For the text-containing cell, return its midpoint in (X, Y) coordinate format. 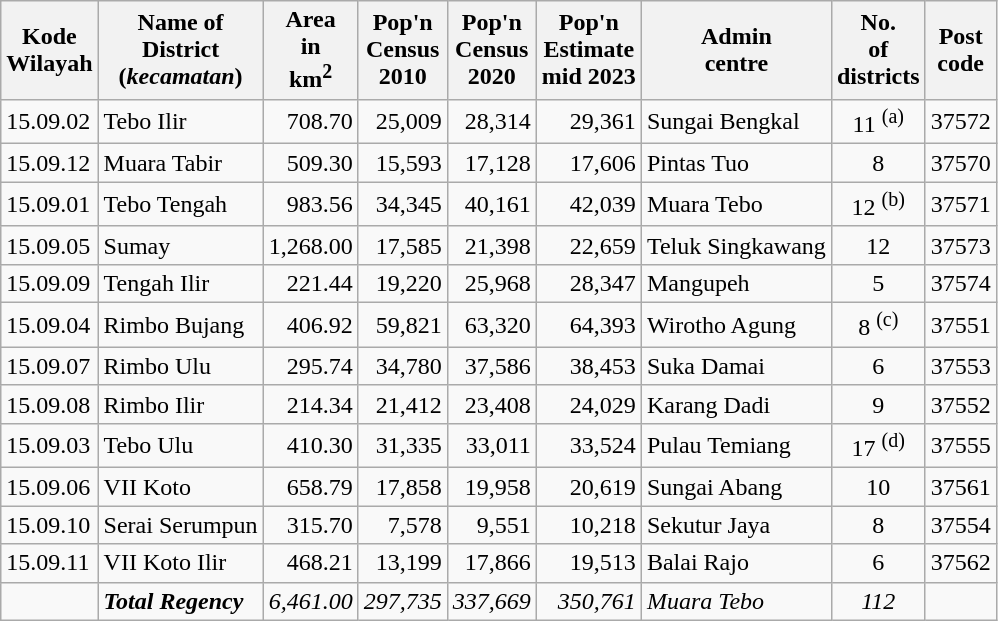
406.92 (310, 326)
37552 (960, 404)
17,866 (492, 563)
No. of districts (878, 50)
29,361 (588, 122)
19,220 (402, 284)
9,551 (492, 525)
Name ofDistrict(kecamatan) (180, 50)
37562 (960, 563)
Tengah Ilir (180, 284)
15.09.09 (50, 284)
17 (d) (878, 446)
37573 (960, 245)
11 (a) (878, 122)
708.70 (310, 122)
17,128 (492, 163)
15.09.06 (50, 487)
15.09.11 (50, 563)
15.09.08 (50, 404)
34,345 (402, 204)
23,408 (492, 404)
24,029 (588, 404)
37551 (960, 326)
Sungai Abang (736, 487)
350,761 (588, 601)
Tebo Ulu (180, 446)
Rimbo Ilir (180, 404)
Rimbo Bujang (180, 326)
5 (878, 284)
19,513 (588, 563)
509.30 (310, 163)
33,524 (588, 446)
37,586 (492, 366)
297,735 (402, 601)
112 (878, 601)
34,780 (402, 366)
Mangupeh (736, 284)
38,453 (588, 366)
63,320 (492, 326)
8 (c) (878, 326)
Sungai Bengkal (736, 122)
Pop'nEstimatemid 2023 (588, 50)
Balai Rajo (736, 563)
Pulau Temiang (736, 446)
12 (b) (878, 204)
221.44 (310, 284)
1,268.00 (310, 245)
VII Koto Ilir (180, 563)
15.09.12 (50, 163)
37571 (960, 204)
15.09.01 (50, 204)
37555 (960, 446)
22,659 (588, 245)
17,585 (402, 245)
7,578 (402, 525)
214.34 (310, 404)
21,412 (402, 404)
19,958 (492, 487)
Sekutur Jaya (736, 525)
337,669 (492, 601)
15.09.05 (50, 245)
28,347 (588, 284)
15.09.10 (50, 525)
42,039 (588, 204)
15,593 (402, 163)
37574 (960, 284)
Pop'nCensus2010 (402, 50)
12 (878, 245)
Rimbo Ulu (180, 366)
15.09.04 (50, 326)
64,393 (588, 326)
25,968 (492, 284)
Tebo Ilir (180, 122)
468.21 (310, 563)
315.70 (310, 525)
Area in km2 (310, 50)
Wirotho Agung (736, 326)
10,218 (588, 525)
VII Koto (180, 487)
Total Regency (180, 601)
17,606 (588, 163)
15.09.03 (50, 446)
9 (878, 404)
Sumay (180, 245)
37561 (960, 487)
10 (878, 487)
15.09.02 (50, 122)
295.74 (310, 366)
Pintas Tuo (736, 163)
17,858 (402, 487)
31,335 (402, 446)
983.56 (310, 204)
Kode Wilayah (50, 50)
40,161 (492, 204)
15.09.07 (50, 366)
Teluk Singkawang (736, 245)
28,314 (492, 122)
Tebo Tengah (180, 204)
Postcode (960, 50)
410.30 (310, 446)
Serai Serumpun (180, 525)
Muara Tabir (180, 163)
37570 (960, 163)
59,821 (402, 326)
658.79 (310, 487)
25,009 (402, 122)
20,619 (588, 487)
Karang Dadi (736, 404)
Admin centre (736, 50)
21,398 (492, 245)
Pop'nCensus2020 (492, 50)
37572 (960, 122)
33,011 (492, 446)
6,461.00 (310, 601)
Suka Damai (736, 366)
13,199 (402, 563)
37553 (960, 366)
37554 (960, 525)
